Provide the (x, y) coordinate of the cell's center where the given text is located.  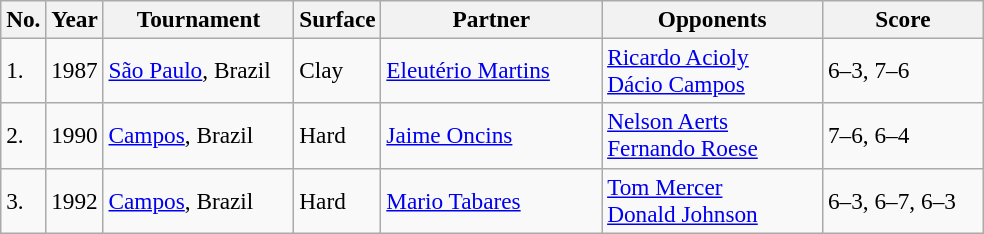
Opponents (712, 19)
3. (24, 200)
Mario Tabares (492, 200)
1. (24, 70)
1990 (74, 136)
1992 (74, 200)
2. (24, 136)
Clay (338, 70)
Nelson Aerts Fernando Roese (712, 136)
Tournament (198, 19)
6–3, 7–6 (904, 70)
6–3, 6–7, 6–3 (904, 200)
Ricardo Acioly Dácio Campos (712, 70)
1987 (74, 70)
Surface (338, 19)
Eleutério Martins (492, 70)
Jaime Oncins (492, 136)
Score (904, 19)
7–6, 6–4 (904, 136)
Partner (492, 19)
No. (24, 19)
Tom Mercer Donald Johnson (712, 200)
Year (74, 19)
São Paulo, Brazil (198, 70)
